Scan for the cell matching the given text and deliver its (x, y) coordinate at center. 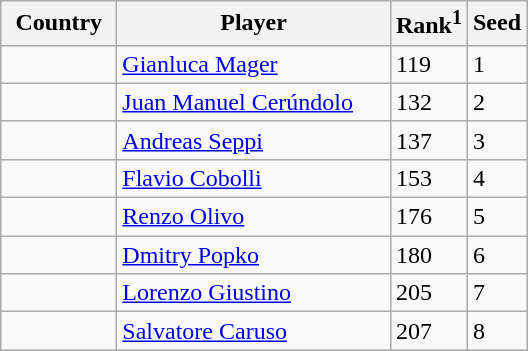
8 (496, 331)
Renzo Olivo (254, 217)
Seed (496, 24)
4 (496, 178)
Gianluca Mager (254, 64)
Juan Manuel Cerúndolo (254, 102)
119 (428, 64)
137 (428, 140)
Andreas Seppi (254, 140)
205 (428, 293)
6 (496, 255)
1 (496, 64)
Salvatore Caruso (254, 331)
176 (428, 217)
153 (428, 178)
Country (59, 24)
132 (428, 102)
Flavio Cobolli (254, 178)
3 (496, 140)
5 (496, 217)
7 (496, 293)
Player (254, 24)
Dmitry Popko (254, 255)
Lorenzo Giustino (254, 293)
Rank1 (428, 24)
2 (496, 102)
180 (428, 255)
207 (428, 331)
